Return the (X, Y) coordinate for the center point of the cell that contains the specified text.  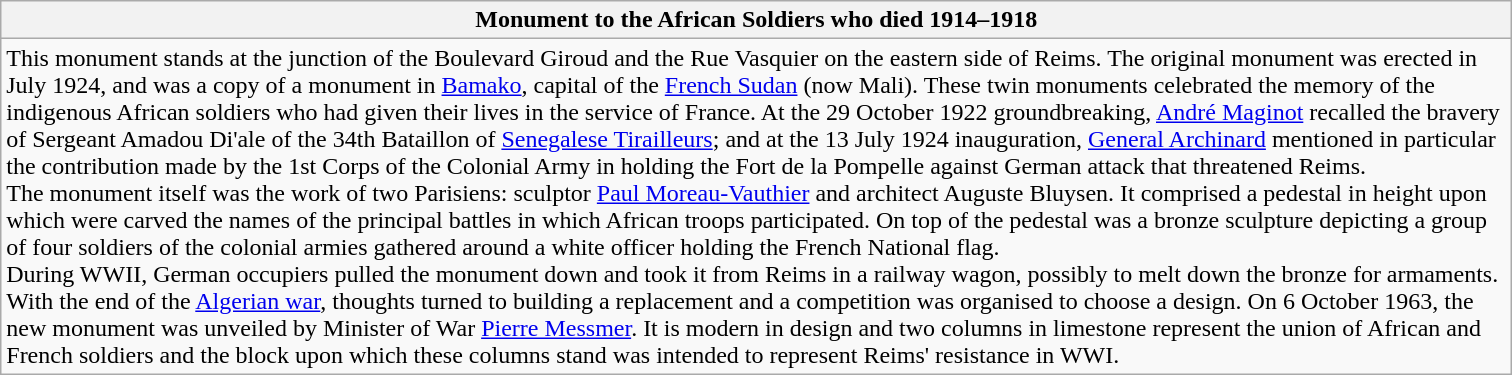
Monument to the African Soldiers who died 1914–1918 (756, 20)
